Return (x, y) of the center of cell containing provided text 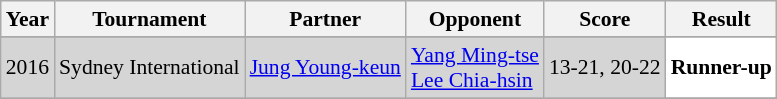
Yang Ming-tse Lee Chia-hsin (475, 68)
Result (722, 19)
Runner-up (722, 68)
Jung Young-keun (326, 68)
Opponent (475, 19)
Partner (326, 19)
Sydney International (150, 68)
Score (605, 19)
Year (28, 19)
13-21, 20-22 (605, 68)
Tournament (150, 19)
2016 (28, 68)
